Extract the [X, Y] coordinate from the center of the cell holding the provided text.  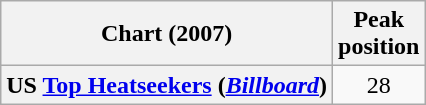
Chart (2007) [167, 34]
US Top Heatseekers (Billboard) [167, 85]
28 [379, 85]
Peak position [379, 34]
